Identify which cell holds the provided text, then report its (X, Y) central coordinate. 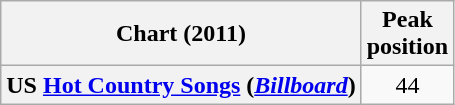
Chart (2011) (181, 34)
Peakposition (407, 34)
US Hot Country Songs (Billboard) (181, 85)
44 (407, 85)
